Pinpoint the cell where the given text exists, returning its [X, Y] midpoint coordinate. 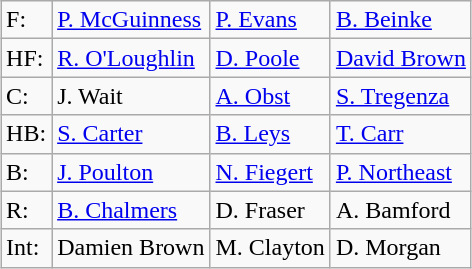
B. Leys [270, 134]
David Brown [400, 58]
D. Fraser [270, 210]
B. Beinke [400, 20]
A. Obst [270, 96]
HB: [26, 134]
R: [26, 210]
P. Northeast [400, 172]
P. Evans [270, 20]
J. Poulton [131, 172]
J. Wait [131, 96]
B: [26, 172]
Damien Brown [131, 248]
A. Bamford [400, 210]
M. Clayton [270, 248]
P. McGuinness [131, 20]
Int: [26, 248]
F: [26, 20]
D. Morgan [400, 248]
N. Fiegert [270, 172]
D. Poole [270, 58]
S. Carter [131, 134]
HF: [26, 58]
T. Carr [400, 134]
R. O'Loughlin [131, 58]
C: [26, 96]
B. Chalmers [131, 210]
S. Tregenza [400, 96]
